Output the (x, y) coordinate of the center of the cell containing the given text.  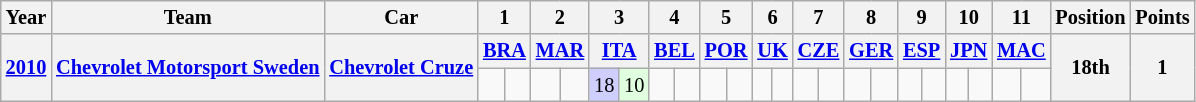
MAC (1021, 51)
9 (922, 17)
CZE (819, 51)
3 (619, 17)
2 (560, 17)
Car (401, 17)
JPN (968, 51)
5 (726, 17)
BEL (674, 51)
Chevrolet Cruze (401, 68)
6 (772, 17)
7 (819, 17)
UK (772, 51)
18 (604, 85)
ITA (619, 51)
2010 (26, 68)
Year (26, 17)
GER (871, 51)
ESP (922, 51)
4 (674, 17)
MAR (560, 51)
18th (1091, 68)
11 (1021, 17)
8 (871, 17)
Chevrolet Motorsport Sweden (188, 68)
BRA (504, 51)
Team (188, 17)
POR (726, 51)
Points (1162, 17)
Position (1091, 17)
